Detect which cell encompasses the target text, then output its [x, y] center coordinate. 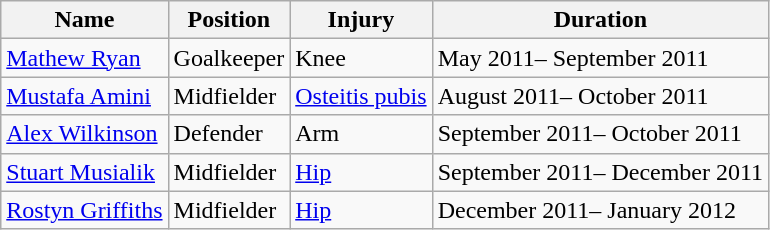
Stuart Musialik [84, 172]
Defender [229, 134]
December 2011– January 2012 [600, 210]
Name [84, 20]
Injury [361, 20]
Arm [361, 134]
Duration [600, 20]
Alex Wilkinson [84, 134]
September 2011– October 2011 [600, 134]
Knee [361, 58]
Mathew Ryan [84, 58]
May 2011– September 2011 [600, 58]
Position [229, 20]
Rostyn Griffiths [84, 210]
Goalkeeper [229, 58]
September 2011– December 2011 [600, 172]
Mustafa Amini [84, 96]
August 2011– October 2011 [600, 96]
Osteitis pubis [361, 96]
